Detect which cell encompasses the target text, then output its (x, y) center coordinate. 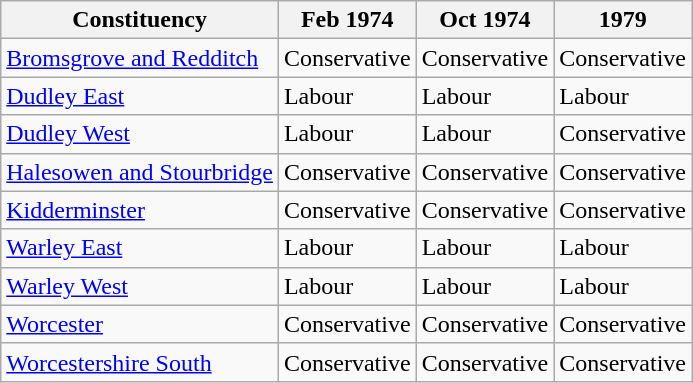
Feb 1974 (347, 20)
Halesowen and Stourbridge (140, 172)
Dudley East (140, 96)
Kidderminster (140, 210)
Dudley West (140, 134)
Constituency (140, 20)
Worcester (140, 324)
Worcestershire South (140, 362)
1979 (623, 20)
Bromsgrove and Redditch (140, 58)
Warley West (140, 286)
Oct 1974 (485, 20)
Warley East (140, 248)
